Output the [x, y] coordinate of the center of the cell containing the given text.  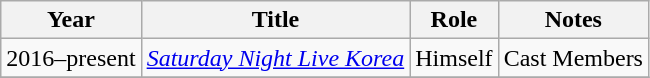
Notes [573, 20]
2016–present [71, 58]
Year [71, 20]
Title [276, 20]
Saturday Night Live Korea [276, 58]
Role [454, 20]
Cast Members [573, 58]
Himself [454, 58]
